Find where the given text appears and provide that cell's center as [x, y] coordinate. 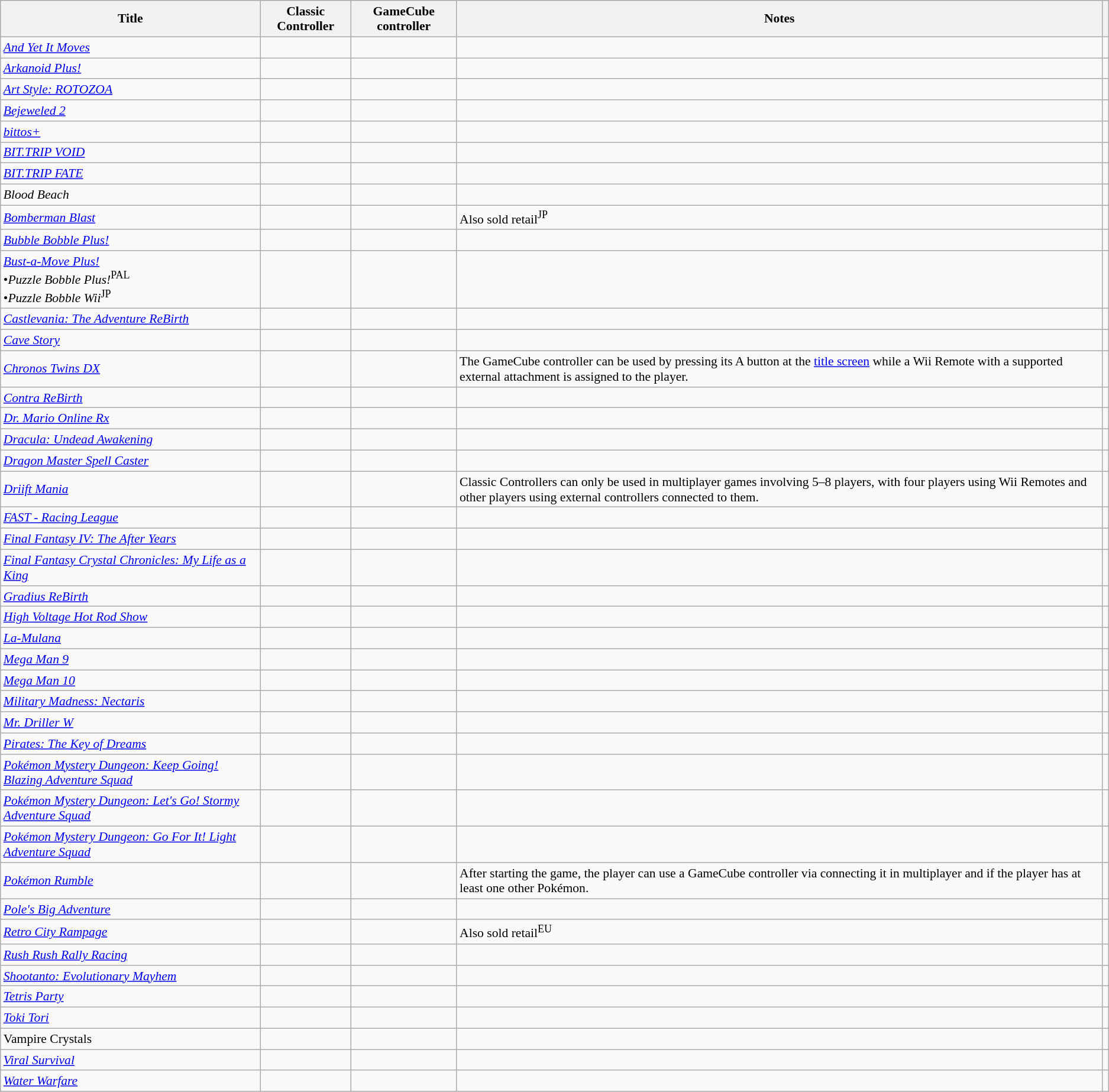
Final Fantasy Crystal Chronicles: My Life as a King [130, 568]
Retro City Rampage [130, 932]
Classic Controller [306, 19]
Bust-a-Move Plus!•Puzzle Bobble Plus!PAL•Puzzle Bobble WiiJP [130, 280]
Pole's Big Adventure [130, 909]
Mr. Driller W [130, 722]
Bomberman Blast [130, 218]
Shootanto: Evolutionary Mayhem [130, 976]
Driift Mania [130, 490]
Final Fantasy IV: The After Years [130, 539]
BIT.TRIP FATE [130, 174]
Rush Rush Rally Racing [130, 955]
After starting the game, the player can use a GameCube controller via connecting it in multiplayer and if the player has at least one other Pokémon. [780, 881]
High Voltage Hot Rod Show [130, 617]
Mega Man 9 [130, 659]
Art Style: ROTOZOA [130, 90]
Mega Man 10 [130, 681]
Pokémon Mystery Dungeon: Let's Go! Stormy Adventure Squad [130, 809]
Also sold retailJP [780, 218]
Pirates: The Key of Dreams [130, 744]
Bejeweled 2 [130, 111]
Blood Beach [130, 195]
Cave Story [130, 341]
Dracula: Undead Awakening [130, 440]
Pokémon Rumble [130, 881]
Contra ReBirth [130, 398]
Castlevania: The Adventure ReBirth [130, 319]
Chronos Twins DX [130, 369]
Military Madness: Nectaris [130, 702]
Dr. Mario Online Rx [130, 419]
Viral Survival [130, 1060]
And Yet It Moves [130, 47]
Notes [780, 19]
Tetris Party [130, 997]
GameCube controller [403, 19]
Bubble Bobble Plus! [130, 241]
Pokémon Mystery Dungeon: Go For It! Light Adventure Squad [130, 844]
Water Warfare [130, 1081]
Toki Tori [130, 1018]
BIT.TRIP VOID [130, 153]
Arkanoid Plus! [130, 69]
Also sold retailEU [780, 932]
Dragon Master Spell Caster [130, 461]
La-Mulana [130, 639]
FAST - Racing League [130, 518]
Title [130, 19]
bittos+ [130, 132]
Pokémon Mystery Dungeon: Keep Going! Blazing Adventure Squad [130, 772]
Gradius ReBirth [130, 597]
Vampire Crystals [130, 1039]
